For the text-containing cell, return its midpoint in (X, Y) coordinate format. 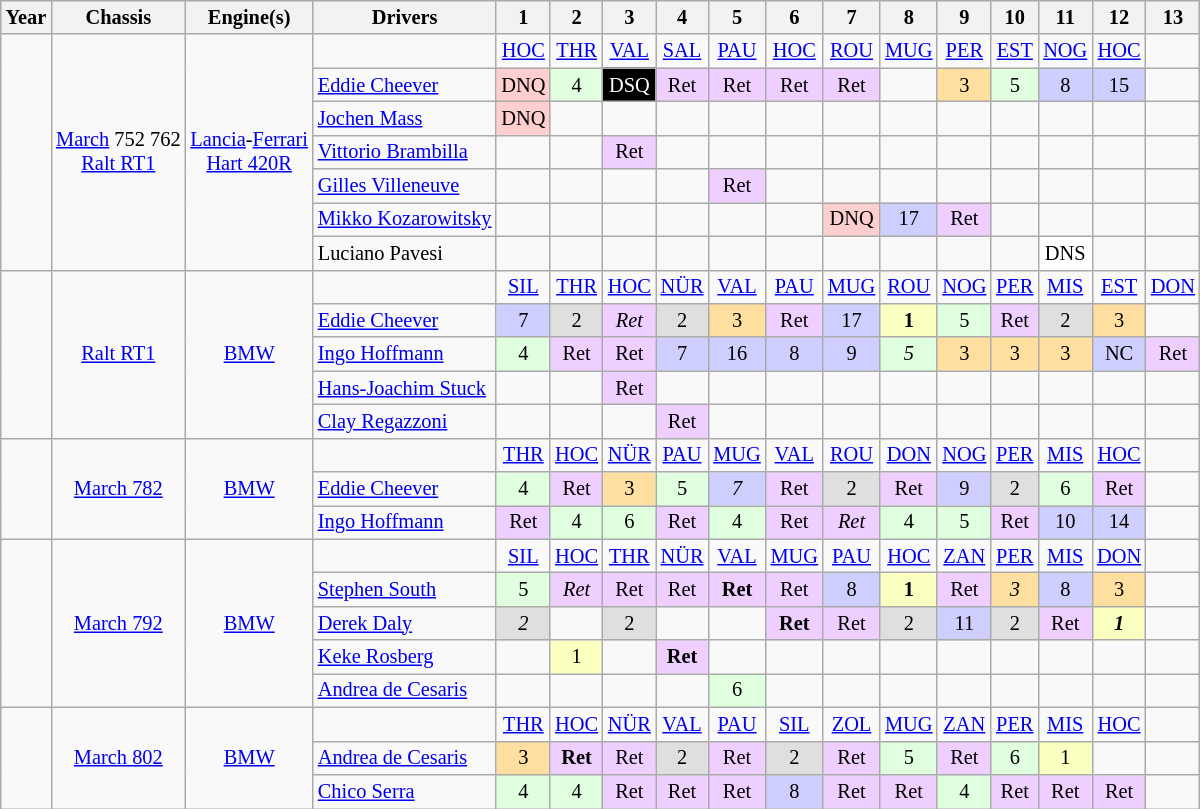
16 (736, 354)
DNS (1065, 253)
Luciano Pavesi (405, 253)
14 (1119, 522)
Engine(s) (248, 17)
12 (1119, 17)
Drivers (405, 17)
Gilles Villeneuve (405, 186)
Vittorio Brambilla (405, 152)
Mikko Kozarowitsky (405, 219)
March 752 762Ralt RT1 (118, 152)
March 792 (118, 623)
Hans-Joachim Stuck (405, 388)
Clay Regazzoni (405, 421)
Jochen Mass (405, 118)
Chico Serra (405, 791)
13 (1173, 17)
Keke Rosberg (405, 657)
NC (1119, 354)
Derek Daly (405, 623)
Ralt RT1 (118, 354)
March 782 (118, 488)
15 (1119, 85)
March 802 (118, 758)
Chassis (118, 17)
ZOL (852, 724)
Stephen South (405, 589)
SAL (682, 51)
DSQ (630, 85)
Year (26, 17)
Lancia-FerrariHart 420R (248, 152)
